Return [x, y] of the center of cell containing provided text 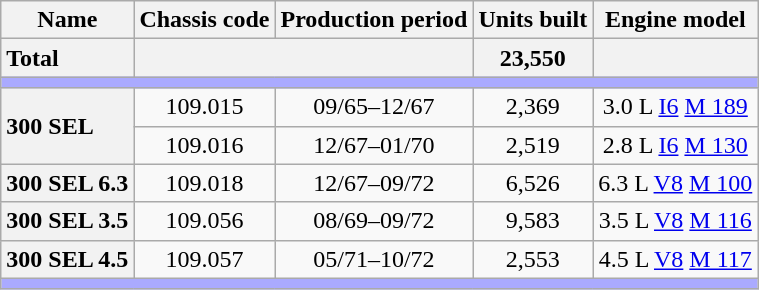
6.3 L V8 M 100 [676, 183]
300 SEL [68, 126]
300 SEL 4.5 [68, 259]
4.5 L V8 M 117 [676, 259]
3.5 L V8 M 116 [676, 221]
Production period [374, 20]
109.015 [204, 107]
300 SEL 3.5 [68, 221]
Total [68, 58]
2.8 L I6 M 130 [676, 145]
12/67–01/70 [374, 145]
12/67–09/72 [374, 183]
Units built [533, 20]
08/69–09/72 [374, 221]
2,553 [533, 259]
23,550 [533, 58]
09/65–12/67 [374, 107]
Name [68, 20]
Engine model [676, 20]
2,519 [533, 145]
Chassis code [204, 20]
05/71–10/72 [374, 259]
109.057 [204, 259]
3.0 L I6 M 189 [676, 107]
109.018 [204, 183]
109.056 [204, 221]
6,526 [533, 183]
9,583 [533, 221]
109.016 [204, 145]
300 SEL 6.3 [68, 183]
2,369 [533, 107]
